Identify which cell holds the provided text, then report its [x, y] central coordinate. 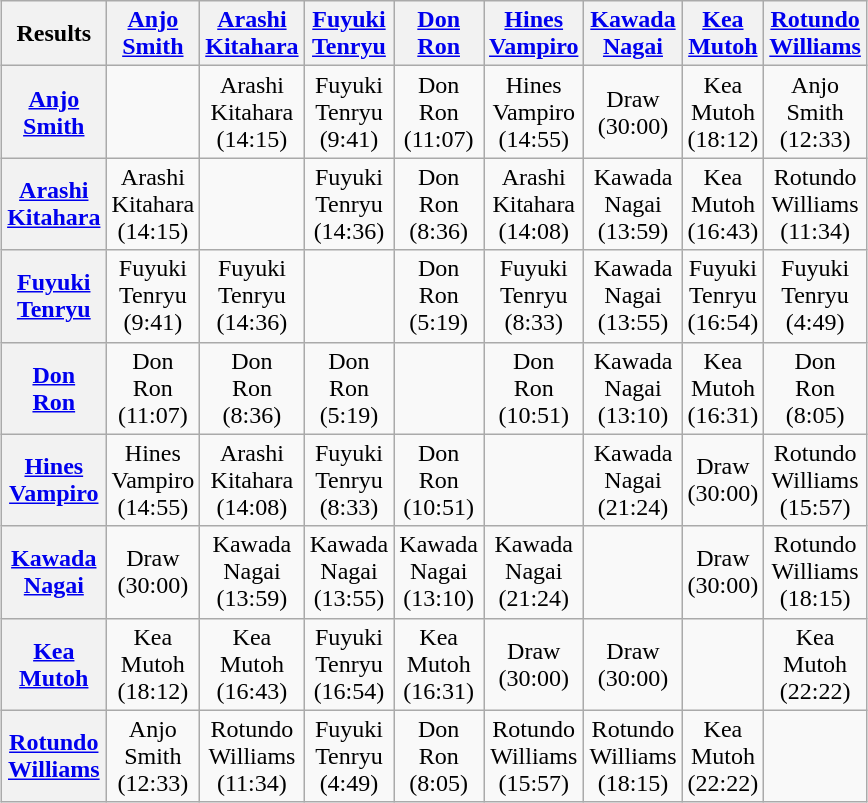
Results [54, 34]
